Scan for the cell matching the given text and deliver its [X, Y] coordinate at center. 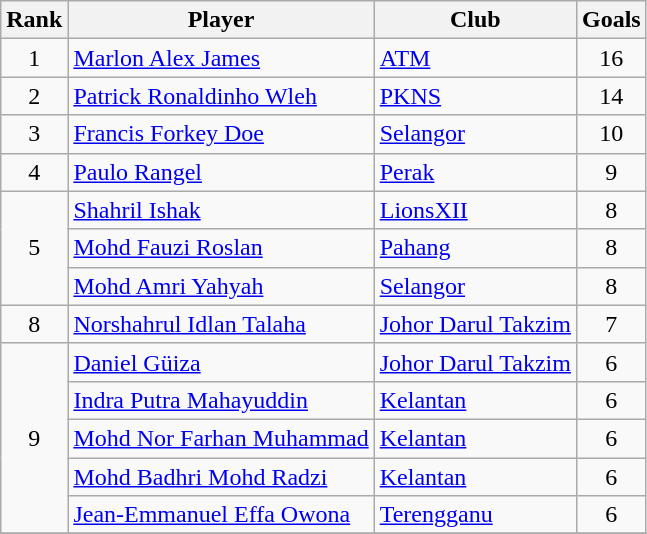
PKNS [475, 96]
Terengganu [475, 515]
Mohd Fauzi Roslan [221, 248]
10 [611, 134]
Jean-Emmanuel Effa Owona [221, 515]
Rank [34, 20]
Francis Forkey Doe [221, 134]
Player [221, 20]
4 [34, 172]
Mohd Nor Farhan Muhammad [221, 438]
Paulo Rangel [221, 172]
Mohd Badhri Mohd Radzi [221, 477]
Pahang [475, 248]
Daniel Güiza [221, 362]
Norshahrul Idlan Talaha [221, 324]
1 [34, 58]
7 [611, 324]
LionsXII [475, 210]
3 [34, 134]
16 [611, 58]
Club [475, 20]
Goals [611, 20]
Patrick Ronaldinho Wleh [221, 96]
Indra Putra Mahayuddin [221, 400]
2 [34, 96]
ATM [475, 58]
5 [34, 248]
14 [611, 96]
Shahril Ishak [221, 210]
Perak [475, 172]
Mohd Amri Yahyah [221, 286]
Marlon Alex James [221, 58]
